Capture the cell that displays the provided text and extract its (x, y) central coordinate. 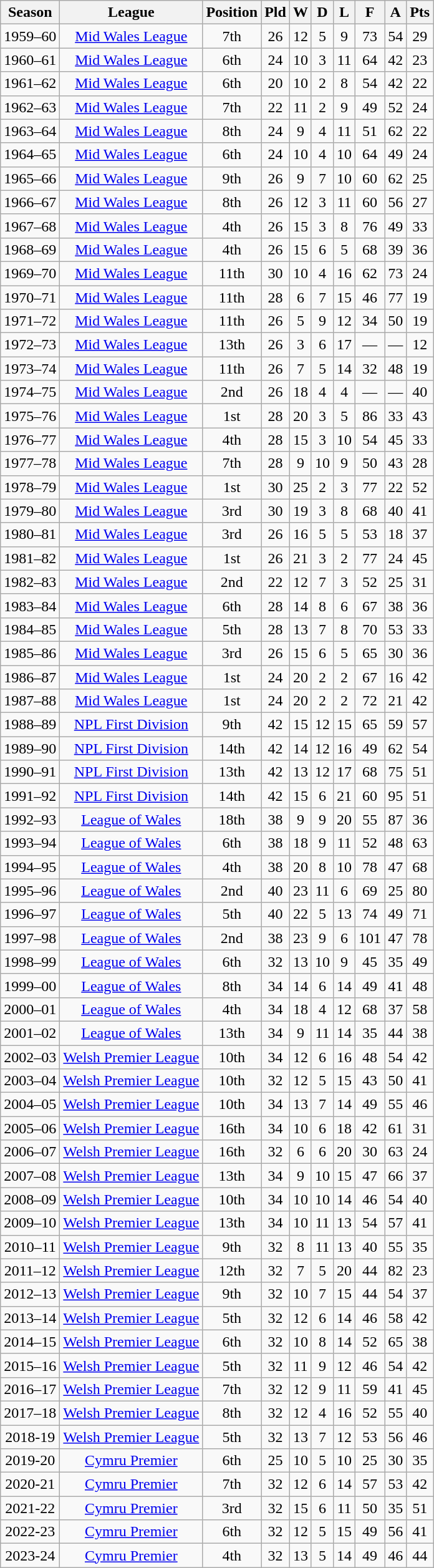
League (131, 12)
1994–95 (30, 867)
2000–01 (30, 1009)
1984–85 (30, 629)
1993–94 (30, 843)
27 (420, 202)
82 (395, 1270)
2020-21 (30, 1484)
66 (395, 1176)
F (370, 12)
1964–65 (30, 155)
1975–76 (30, 416)
70 (370, 629)
2009–10 (30, 1223)
1989–90 (30, 748)
Position (232, 12)
1990–91 (30, 772)
1966–67 (30, 202)
61 (395, 1128)
39 (395, 249)
1969–70 (30, 273)
12th (232, 1270)
2014–15 (30, 1342)
1979–80 (30, 511)
2005–06 (30, 1128)
2021-22 (30, 1508)
76 (370, 226)
87 (395, 820)
1973–74 (30, 369)
1999–00 (30, 985)
80 (420, 891)
1982–83 (30, 582)
1981–82 (30, 558)
2007–08 (30, 1176)
Pts (420, 12)
2002–03 (30, 1057)
29 (420, 36)
1960–61 (30, 60)
74 (370, 914)
1996–97 (30, 914)
2006–07 (30, 1152)
1986–87 (30, 677)
1985–86 (30, 653)
2018-19 (30, 1436)
2015–16 (30, 1365)
2001–02 (30, 1033)
2011–12 (30, 1270)
1997–98 (30, 938)
1970–71 (30, 298)
95 (395, 796)
2022-23 (30, 1532)
75 (395, 772)
86 (370, 416)
2012–13 (30, 1294)
2004–05 (30, 1105)
69 (370, 891)
1971–72 (30, 321)
1983–84 (30, 606)
1962–63 (30, 107)
1977–78 (30, 463)
1967–68 (30, 226)
1978–79 (30, 487)
2003–04 (30, 1081)
2013–14 (30, 1318)
1976–77 (30, 440)
1968–69 (30, 249)
1987–88 (30, 701)
2016–17 (30, 1389)
1965–66 (30, 178)
1998–99 (30, 962)
D (322, 12)
Pld (276, 12)
1959–60 (30, 36)
1992–93 (30, 820)
W (301, 12)
1991–92 (30, 796)
2023-24 (30, 1556)
1963–64 (30, 131)
A (395, 12)
18th (232, 820)
2010–11 (30, 1247)
1974–75 (30, 392)
1988–89 (30, 725)
L (344, 12)
2017–18 (30, 1413)
2019-20 (30, 1461)
1972–73 (30, 345)
1995–96 (30, 891)
1980–81 (30, 535)
72 (370, 701)
1961–62 (30, 84)
71 (420, 914)
Season (30, 12)
101 (370, 938)
2008–09 (30, 1199)
